Extract the [x, y] coordinate from the center of the cell holding the provided text.  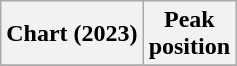
Peak position [189, 34]
Chart (2023) [72, 34]
